From the cell containing the given text, extract its center point as [X, Y] coordinate. 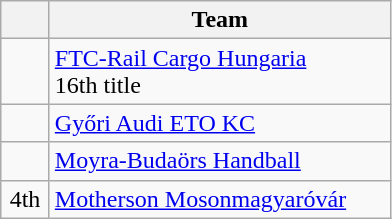
Team [220, 20]
FTC-Rail Cargo Hungaria16th title [220, 72]
4th [26, 199]
Moyra-Budaörs Handball [220, 161]
Győri Audi ETO KC [220, 123]
Motherson Mosonmagyaróvár [220, 199]
